Output the [X, Y] coordinate of the center of the cell containing the given text.  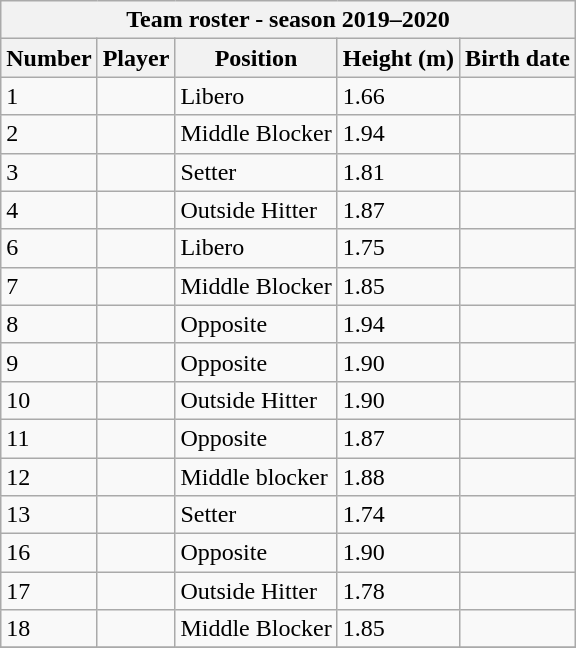
Birth date [518, 58]
6 [49, 248]
1.88 [398, 477]
8 [49, 324]
Player [136, 58]
2 [49, 134]
18 [49, 629]
16 [49, 553]
7 [49, 286]
11 [49, 438]
3 [49, 172]
9 [49, 362]
1.75 [398, 248]
1.78 [398, 591]
Position [256, 58]
1.74 [398, 515]
Height (m) [398, 58]
Team roster - season 2019–2020 [288, 20]
17 [49, 591]
12 [49, 477]
1.81 [398, 172]
13 [49, 515]
10 [49, 400]
Number [49, 58]
1 [49, 96]
4 [49, 210]
Middle blocker [256, 477]
1.66 [398, 96]
